Find where the given text appears and provide that cell's center as [x, y] coordinate. 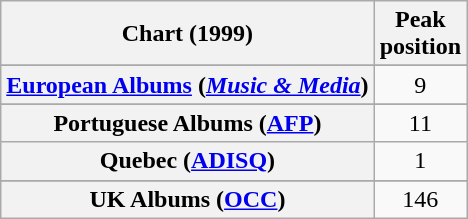
1 [420, 161]
Chart (1999) [188, 34]
UK Albums (OCC) [188, 199]
Quebec (ADISQ) [188, 161]
European Albums (Music & Media) [188, 85]
9 [420, 85]
146 [420, 199]
11 [420, 123]
Peakposition [420, 34]
Portuguese Albums (AFP) [188, 123]
